Determine the (x, y) coordinate at the center of the cell enclosing the given text.  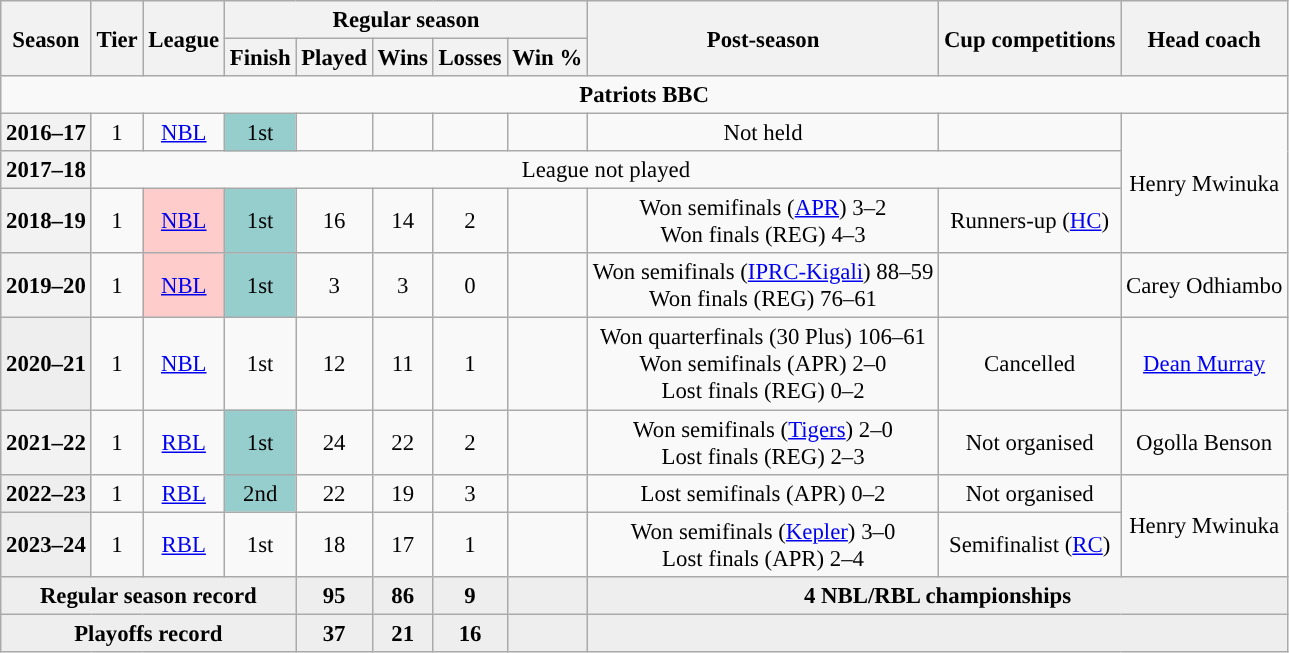
Win % (547, 58)
0 (470, 286)
18 (334, 544)
11 (402, 364)
Post-season (762, 38)
2020–21 (46, 364)
Won semifinals (APR) 3–2Won finals (REG) 4–3 (762, 222)
Losses (470, 58)
Playoffs record (148, 633)
Regular season (406, 20)
Finish (260, 58)
Regular season record (148, 595)
Wins (402, 58)
2019–20 (46, 286)
86 (402, 595)
Dean Murray (1204, 364)
19 (402, 493)
Won semifinals (Kepler) 3–0Lost finals (APR) 2–4 (762, 544)
Cancelled (1030, 364)
2023–24 (46, 544)
2021–22 (46, 442)
League not played (606, 170)
12 (334, 364)
Played (334, 58)
Carey Odhiambo (1204, 286)
24 (334, 442)
2nd (260, 493)
League (184, 38)
Runners-up (HC) (1030, 222)
Season (46, 38)
95 (334, 595)
4 NBL/RBL championships (937, 595)
2017–18 (46, 170)
Cup competitions (1030, 38)
9 (470, 595)
Patriots BBC (644, 95)
37 (334, 633)
Won semifinals (Tigers) 2–0Lost finals (REG) 2–3 (762, 442)
17 (402, 544)
Won semifinals (IPRC-Kigali) 88–59Won finals (REG) 76–61 (762, 286)
2018–19 (46, 222)
Ogolla Benson (1204, 442)
Tier (117, 38)
2022–23 (46, 493)
Lost semifinals (APR) 0–2 (762, 493)
14 (402, 222)
21 (402, 633)
Head coach (1204, 38)
Not held (762, 133)
Semifinalist (RC) (1030, 544)
2016–17 (46, 133)
Won quarterfinals (30 Plus) 106–61Won semifinals (APR) 2–0Lost finals (REG) 0–2 (762, 364)
